Scan for the cell matching the given text and deliver its [X, Y] coordinate at center. 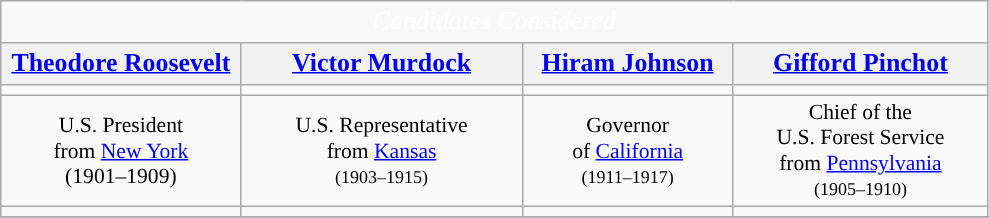
U.S. Presidentfrom New York(1901–1909) [121, 151]
Governorof California(1911–1917) [628, 151]
Gifford Pinchot [860, 64]
Candidates Considered [494, 22]
Hiram Johnson [628, 64]
U.S. Representativefrom Kansas(1903–1915) [382, 151]
Chief of theU.S. Forest Servicefrom Pennsylvania(1905–1910) [860, 151]
Victor Murdock [382, 64]
Theodore Roosevelt [121, 64]
